Determine the (X, Y) coordinate at the center of the cell enclosing the given text.  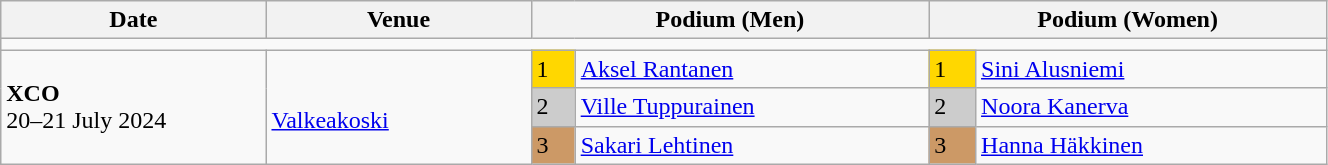
XCO 20–21 July 2024 (134, 107)
Valkeakoski (398, 107)
Date (134, 20)
Ville Tuppurainen (752, 107)
Podium (Men) (730, 20)
Sini Alusniemi (1152, 69)
Podium (Women) (1128, 20)
Sakari Lehtinen (752, 145)
Hanna Häkkinen (1152, 145)
Noora Kanerva (1152, 107)
Aksel Rantanen (752, 69)
Venue (398, 20)
